Locate the cell with the specified text and output its (X, Y) center coordinate. 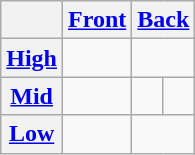
High (32, 58)
Mid (32, 96)
Back (164, 20)
Low (32, 134)
Front (98, 20)
